Determine the [X, Y] coordinate at the center of the cell enclosing the given text.  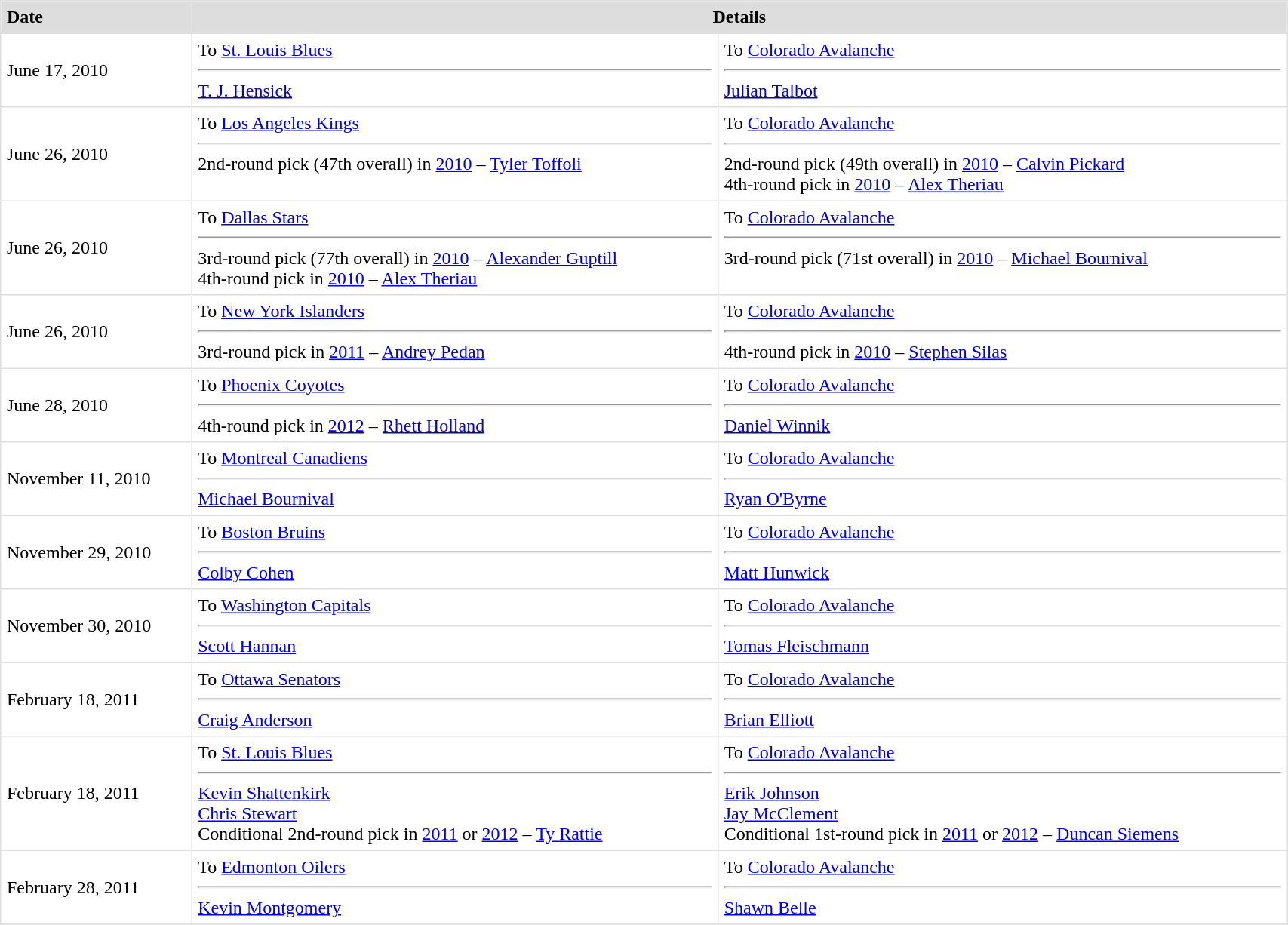
To Colorado AvalancheJulian Talbot [1002, 70]
November 30, 2010 [97, 626]
To Colorado AvalancheMatt Hunwick [1002, 552]
To Colorado AvalancheTomas Fleischmann [1002, 626]
To Colorado AvalancheDaniel Winnik [1002, 405]
To Washington CapitalsScott Hannan [455, 626]
Details [739, 17]
To St. Louis BluesKevin ShattenkirkChris StewartConditional 2nd-round pick in 2011 or 2012 – Ty Rattie [455, 794]
To Boston BruinsColby Cohen [455, 552]
February 28, 2011 [97, 887]
To Montreal CanadiensMichael Bournival [455, 479]
To Edmonton OilersKevin Montgomery [455, 887]
To Colorado Avalanche3rd-round pick (71st overall) in 2010 – Michael Bournival [1002, 247]
June 17, 2010 [97, 70]
To Colorado Avalanche4th-round pick in 2010 – Stephen Silas [1002, 332]
To Colorado AvalancheRyan O'Byrne [1002, 479]
November 29, 2010 [97, 552]
To Dallas Stars3rd-round pick (77th overall) in 2010 – Alexander Guptill4th-round pick in 2010 – Alex Theriau [455, 247]
To Colorado Avalanche2nd-round pick (49th overall) in 2010 – Calvin Pickard4th-round pick in 2010 – Alex Theriau [1002, 154]
To Phoenix Coyotes4th-round pick in 2012 – Rhett Holland [455, 405]
To Los Angeles Kings2nd-round pick (47th overall) in 2010 – Tyler Toffoli [455, 154]
To Ottawa SenatorsCraig Anderson [455, 699]
To Colorado AvalancheErik JohnsonJay McClementConditional 1st-round pick in 2011 or 2012 – Duncan Siemens [1002, 794]
To Colorado AvalancheShawn Belle [1002, 887]
November 11, 2010 [97, 479]
Date [97, 17]
To Colorado AvalancheBrian Elliott [1002, 699]
To St. Louis BluesT. J. Hensick [455, 70]
To New York Islanders3rd-round pick in 2011 – Andrey Pedan [455, 332]
June 28, 2010 [97, 405]
